Provide the (x, y) coordinate of the cell's center where the given text is located.  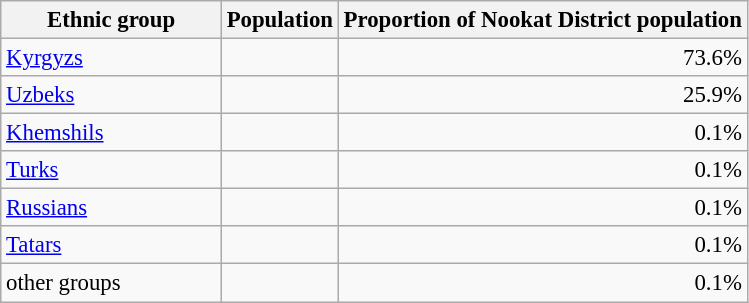
Population (280, 20)
25.9% (542, 95)
Tatars (112, 245)
Ethnic group (112, 20)
Uzbeks (112, 95)
73.6% (542, 58)
Kyrgyzs (112, 58)
Russians (112, 208)
Turks (112, 170)
Khemshils (112, 133)
other groups (112, 283)
Proportion of Nookat District population (542, 20)
